Locate the cell with the specified text and output its (X, Y) center coordinate. 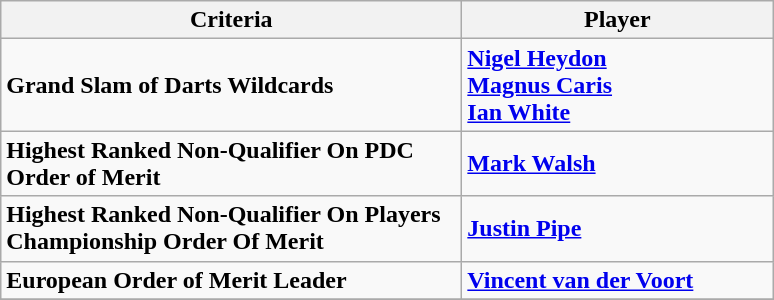
Nigel Heydon Magnus Caris Ian White (618, 85)
Criteria (232, 20)
Justin Pipe (618, 228)
Grand Slam of Darts Wildcards (232, 85)
Highest Ranked Non-Qualifier On PDC Order of Merit (232, 164)
Player (618, 20)
European Order of Merit Leader (232, 280)
Vincent van der Voort (618, 280)
Mark Walsh (618, 164)
Highest Ranked Non-Qualifier On Players Championship Order Of Merit (232, 228)
